Return [X, Y] of the center of cell containing provided text 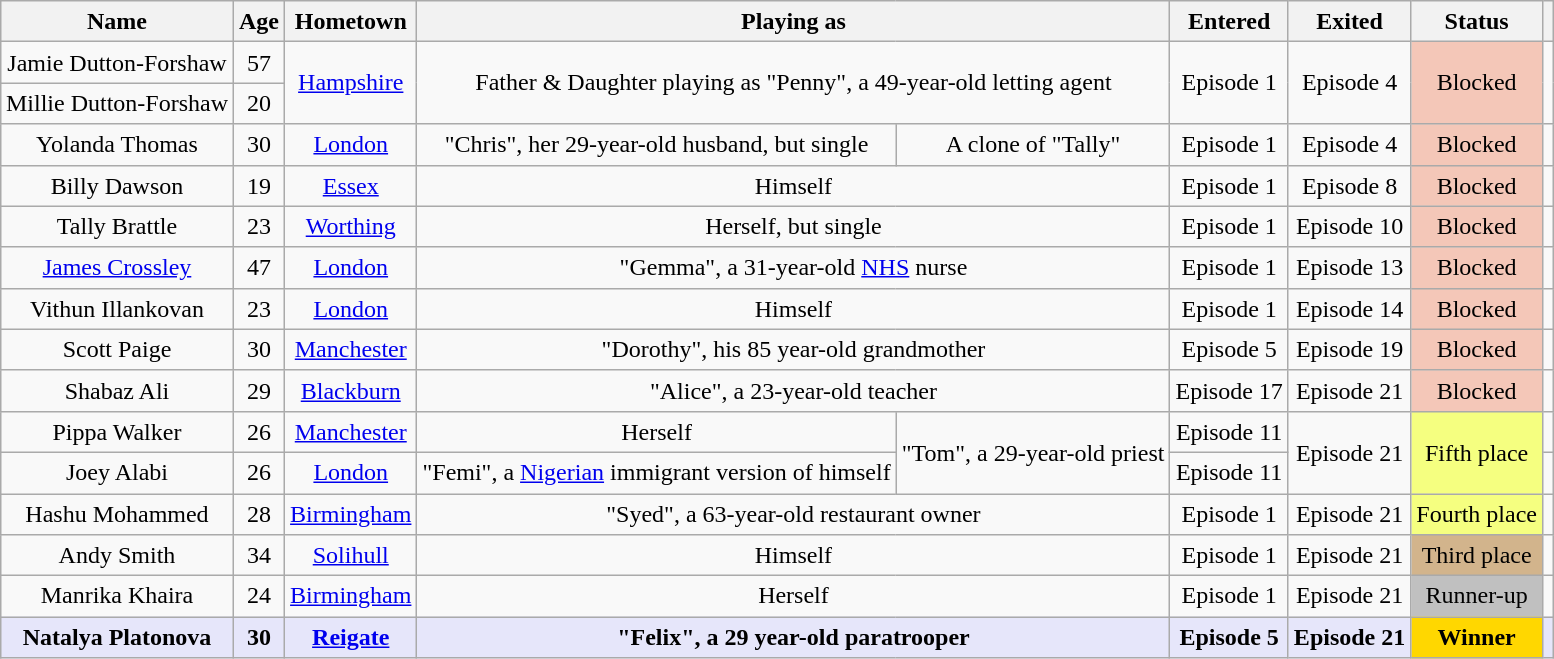
Episode 8 [1349, 186]
Episode 17 [1229, 390]
47 [260, 268]
Jamie Dutton-Forshaw [116, 62]
"Dorothy", his 85 year-old grandmother [794, 350]
Exited [1349, 22]
Father & Daughter playing as "Penny", a 49-year-old letting agent [794, 83]
"Tom", a 29-year-old priest [1033, 452]
Tally Brattle [116, 226]
A clone of "Tally" [1033, 144]
Status [1477, 22]
29 [260, 390]
Natalya Platonova [116, 638]
Winner [1477, 638]
20 [260, 104]
24 [260, 596]
"Alice", a 23-year-old teacher [794, 390]
Yolanda Thomas [116, 144]
Third place [1477, 556]
James Crossley [116, 268]
Vithun Illankovan [116, 308]
Solihull [351, 556]
Fifth place [1477, 452]
Hometown [351, 22]
Scott Paige [116, 350]
Billy Dawson [116, 186]
Herself, but single [794, 226]
Fourth place [1477, 514]
Episode 19 [1349, 350]
"Gemma", a 31-year-old NHS nurse [794, 268]
28 [260, 514]
Entered [1229, 22]
Manrika Khaira [116, 596]
Episode 14 [1349, 308]
Hampshire [351, 83]
Worthing [351, 226]
19 [260, 186]
Hashu Mohammed [116, 514]
Episode 10 [1349, 226]
Joey Alabi [116, 472]
Runner-up [1477, 596]
"Chris", her 29-year-old husband, but single [656, 144]
Blackburn [351, 390]
Pippa Walker [116, 432]
"Syed", a 63-year-old restaurant owner [794, 514]
Reigate [351, 638]
57 [260, 62]
Andy Smith [116, 556]
"Femi", a Nigerian immigrant version of himself [656, 472]
Age [260, 22]
34 [260, 556]
Name [116, 22]
Shabaz Ali [116, 390]
Playing as [794, 22]
"Felix", a 29 year-old paratrooper [794, 638]
Episode 13 [1349, 268]
Essex [351, 186]
Millie Dutton-Forshaw [116, 104]
